Identify which cell holds the provided text, then report its (X, Y) central coordinate. 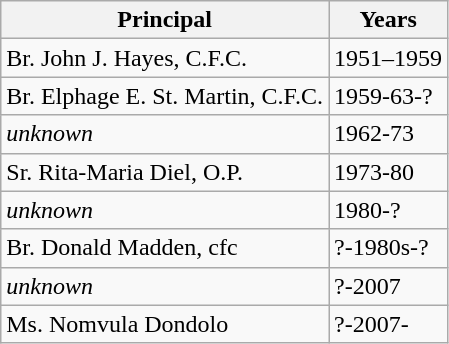
?-1980s-? (388, 248)
1973-80 (388, 172)
Br. John J. Hayes, C.F.C. (165, 58)
1980-? (388, 210)
1962-73 (388, 134)
?-2007 (388, 286)
1959-63-? (388, 96)
1951–1959 (388, 58)
Years (388, 20)
Principal (165, 20)
Sr. Rita-Maria Diel, O.P. (165, 172)
?-2007- (388, 324)
Ms. Nomvula Dondolo (165, 324)
Br. Donald Madden, cfc (165, 248)
Br. Elphage E. St. Martin, C.F.C. (165, 96)
